Extract the [X, Y] coordinate from the center of the cell holding the provided text.  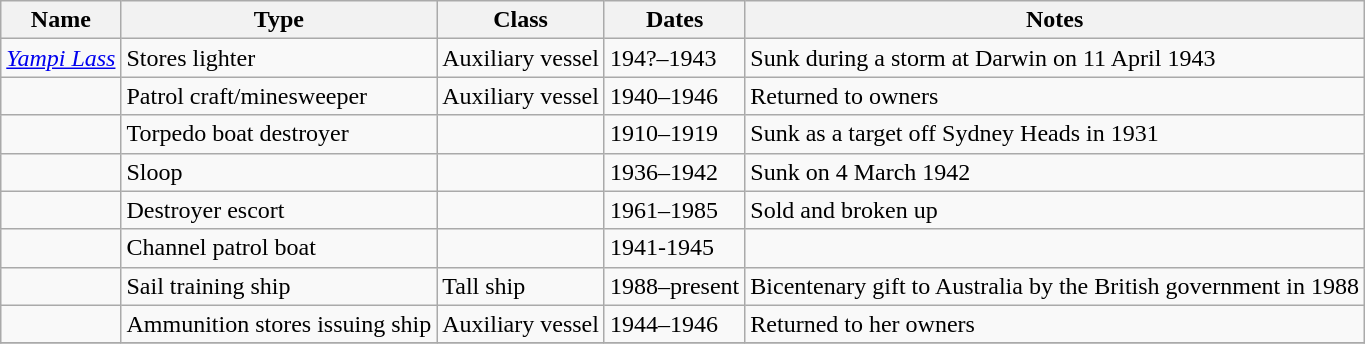
1940–1946 [674, 96]
Sunk on 4 March 1942 [1055, 172]
1910–1919 [674, 134]
Dates [674, 20]
Notes [1055, 20]
Sail training ship [279, 286]
Torpedo boat destroyer [279, 134]
Ammunition stores issuing ship [279, 324]
Sold and broken up [1055, 210]
Name [61, 20]
1961–1985 [674, 210]
1941-1945 [674, 248]
Bicentenary gift to Australia by the British government in 1988 [1055, 286]
1988–present [674, 286]
Sunk as a target off Sydney Heads in 1931 [1055, 134]
Returned to her owners [1055, 324]
Class [521, 20]
Channel patrol boat [279, 248]
Stores lighter [279, 58]
Sunk during a storm at Darwin on 11 April 1943 [1055, 58]
194?–1943 [674, 58]
Patrol craft/minesweeper [279, 96]
Sloop [279, 172]
1944–1946 [674, 324]
Tall ship [521, 286]
Returned to owners [1055, 96]
Type [279, 20]
Yampi Lass [61, 58]
Destroyer escort [279, 210]
1936–1942 [674, 172]
